Identify which cell holds the provided text, then report its [x, y] central coordinate. 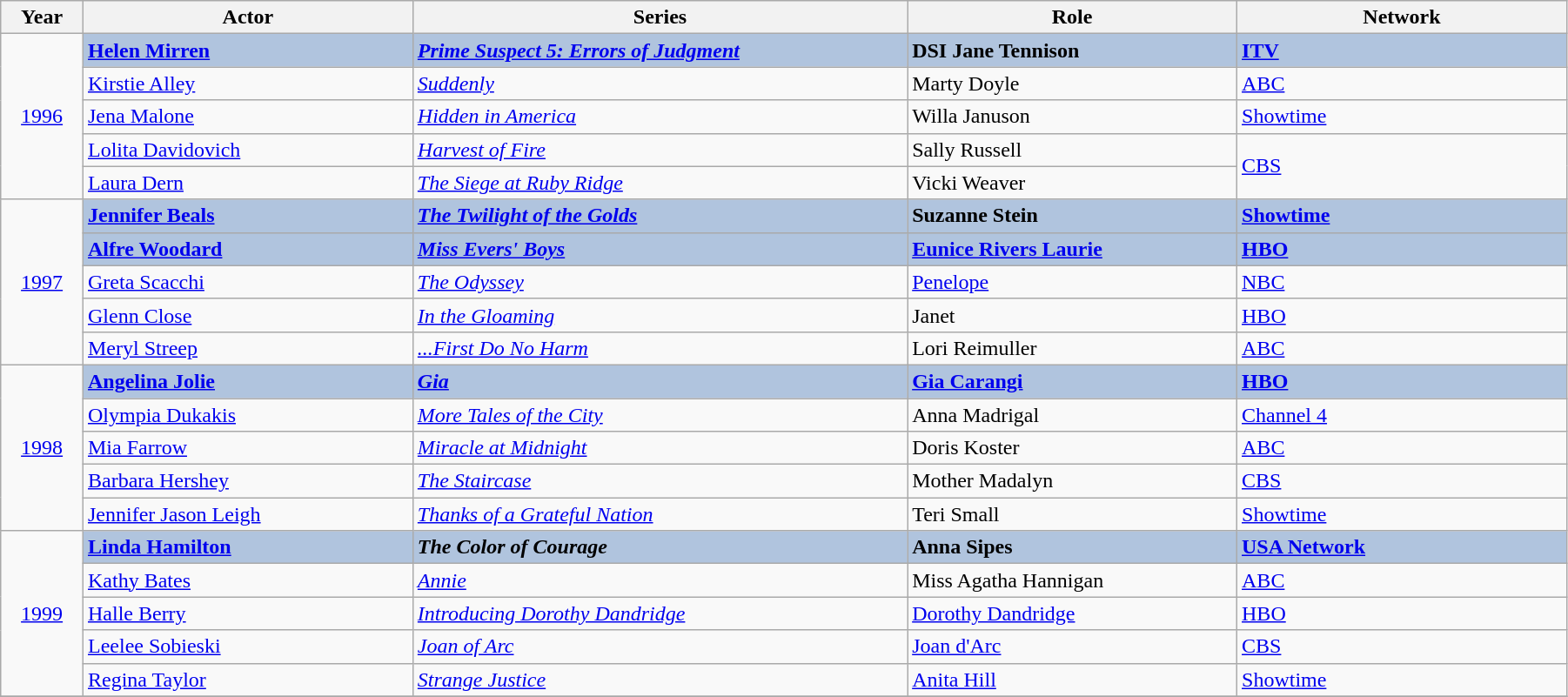
Miracle at Midnight [660, 448]
Dorothy Dandridge [1072, 613]
Vicki Weaver [1072, 183]
Strange Justice [660, 680]
Doris Koster [1072, 448]
Sally Russell [1072, 150]
Laura Dern [247, 183]
Suzanne Stein [1072, 216]
DSI Jane Tennison [1072, 50]
Lolita Davidovich [247, 150]
Penelope [1072, 282]
1998 [42, 447]
Mother Madalyn [1072, 481]
Marty Doyle [1072, 84]
Eunice Rivers Laurie [1072, 249]
Linda Hamilton [247, 547]
The Color of Courage [660, 547]
Janet [1072, 315]
Anita Hill [1072, 680]
Gia Carangi [1072, 381]
Glenn Close [247, 315]
More Tales of the City [660, 415]
Joan of Arc [660, 647]
The Twilight of the Golds [660, 216]
Olympia Dukakis [247, 415]
Introducing Dorothy Dandridge [660, 613]
Barbara Hershey [247, 481]
Teri Small [1072, 514]
Gia [660, 381]
1999 [42, 613]
Lori Reimuller [1072, 348]
Alfre Woodard [247, 249]
Leelee Sobieski [247, 647]
Harvest of Fire [660, 150]
Role [1072, 17]
Helen Mirren [247, 50]
Year [42, 17]
Anna Madrigal [1072, 415]
Jennifer Jason Leigh [247, 514]
Jennifer Beals [247, 216]
Hidden in America [660, 117]
Regina Taylor [247, 680]
Prime Suspect 5: Errors of Judgment [660, 50]
In the Gloaming [660, 315]
...First Do No Harm [660, 348]
Actor [247, 17]
Angelina Jolie [247, 381]
Thanks of a Grateful Nation [660, 514]
Anna Sipes [1072, 547]
Miss Evers' Boys [660, 249]
Miss Agatha Hannigan [1072, 580]
Halle Berry [247, 613]
Kathy Bates [247, 580]
1997 [42, 282]
Network [1403, 17]
1996 [42, 117]
Mia Farrow [247, 448]
Channel 4 [1403, 415]
Annie [660, 580]
NBC [1403, 282]
Willa Januson [1072, 117]
Joan d'Arc [1072, 647]
Suddenly [660, 84]
Greta Scacchi [247, 282]
Series [660, 17]
USA Network [1403, 547]
Meryl Streep [247, 348]
The Staircase [660, 481]
ITV [1403, 50]
The Odyssey [660, 282]
Kirstie Alley [247, 84]
Jena Malone [247, 117]
The Siege at Ruby Ridge [660, 183]
